Detect which cell encompasses the target text, then output its [x, y] center coordinate. 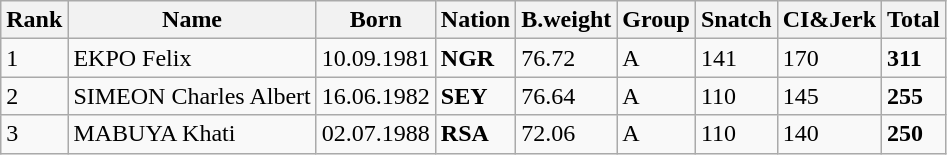
Rank [34, 20]
140 [829, 134]
Born [376, 20]
MABUYA Khati [192, 134]
NGR [475, 58]
SEY [475, 96]
16.06.1982 [376, 96]
SIMEON Charles Albert [192, 96]
145 [829, 96]
EKPO Felix [192, 58]
2 [34, 96]
311 [914, 58]
76.72 [566, 58]
Snatch [736, 20]
Name [192, 20]
76.64 [566, 96]
255 [914, 96]
RSA [475, 134]
250 [914, 134]
72.06 [566, 134]
1 [34, 58]
Total [914, 20]
Group [656, 20]
3 [34, 134]
170 [829, 58]
10.09.1981 [376, 58]
141 [736, 58]
B.weight [566, 20]
CI&Jerk [829, 20]
Nation [475, 20]
02.07.1988 [376, 134]
